Locate the cell with the specified text and output its (x, y) center coordinate. 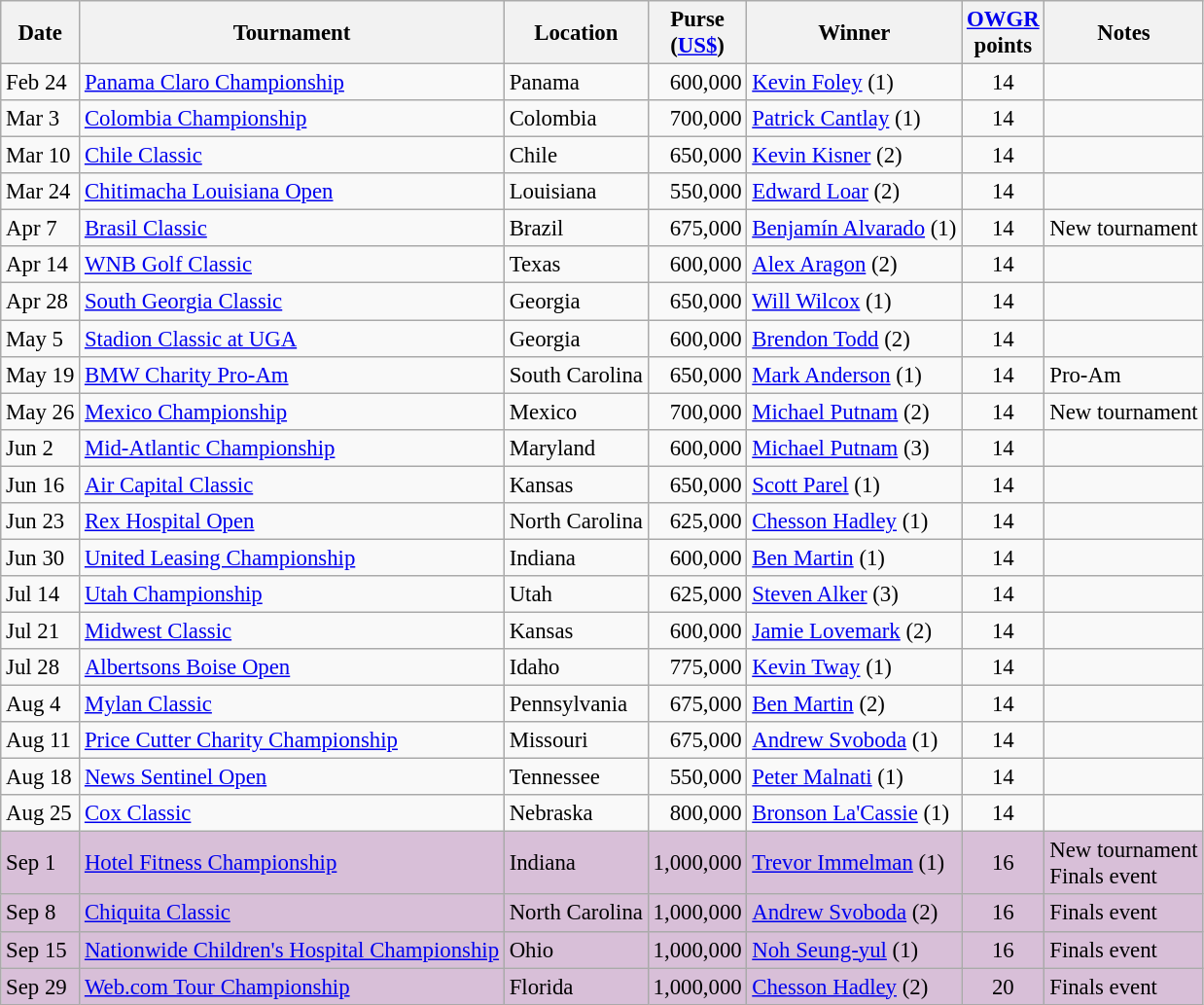
Hotel Fitness Championship (292, 864)
Pennsylvania (576, 704)
New tournamentFinals event (1124, 864)
May 26 (41, 412)
Winner (854, 33)
Kevin Tway (1) (854, 667)
Air Capital Classic (292, 485)
Jul 28 (41, 667)
Notes (1124, 33)
Nationwide Children's Hospital Championship (292, 950)
Colombia Championship (292, 119)
Aug 25 (41, 813)
Peter Malnati (1) (854, 777)
Stadion Classic at UGA (292, 339)
May 19 (41, 375)
Sep 29 (41, 987)
Ben Martin (1) (854, 557)
Ohio (576, 950)
Purse(US$) (697, 33)
Sep 15 (41, 950)
Date (41, 33)
Apr 14 (41, 266)
800,000 (697, 813)
Idaho (576, 667)
Albertsons Boise Open (292, 667)
Sep 1 (41, 864)
Chiquita Classic (292, 914)
Panama Claro Championship (292, 83)
Chesson Hadley (2) (854, 987)
Steven Alker (3) (854, 594)
United Leasing Championship (292, 557)
Brendon Todd (2) (854, 339)
Chile (576, 156)
Location (576, 33)
Mexico (576, 412)
OWGRpoints (1004, 33)
Rex Hospital Open (292, 521)
Kevin Foley (1) (854, 83)
Chile Classic (292, 156)
Jun 16 (41, 485)
BMW Charity Pro-Am (292, 375)
Louisiana (576, 192)
Feb 24 (41, 83)
WNB Golf Classic (292, 266)
Tournament (292, 33)
Benjamín Alvarado (1) (854, 229)
Andrew Svoboda (2) (854, 914)
Maryland (576, 448)
Sep 8 (41, 914)
Mar 3 (41, 119)
Jun 30 (41, 557)
Panama (576, 83)
Nebraska (576, 813)
Mexico Championship (292, 412)
Brazil (576, 229)
Andrew Svoboda (1) (854, 740)
Pro-Am (1124, 375)
Jul 14 (41, 594)
Tennessee (576, 777)
Brasil Classic (292, 229)
Ben Martin (2) (854, 704)
Jun 23 (41, 521)
Utah Championship (292, 594)
Mark Anderson (1) (854, 375)
Kevin Kisner (2) (854, 156)
May 5 (41, 339)
Michael Putnam (2) (854, 412)
Aug 18 (41, 777)
Cox Classic (292, 813)
Apr 7 (41, 229)
Mar 10 (41, 156)
Mar 24 (41, 192)
Midwest Classic (292, 630)
South Carolina (576, 375)
Missouri (576, 740)
Colombia (576, 119)
Mylan Classic (292, 704)
Utah (576, 594)
Price Cutter Charity Championship (292, 740)
Jamie Lovemark (2) (854, 630)
Mid-Atlantic Championship (292, 448)
Jun 2 (41, 448)
Aug 11 (41, 740)
South Georgia Classic (292, 302)
Scott Parel (1) (854, 485)
Jul 21 (41, 630)
Michael Putnam (3) (854, 448)
Alex Aragon (2) (854, 266)
Patrick Cantlay (1) (854, 119)
20 (1004, 987)
Chitimacha Louisiana Open (292, 192)
Texas (576, 266)
Trevor Immelman (1) (854, 864)
Bronson La'Cassie (1) (854, 813)
News Sentinel Open (292, 777)
775,000 (697, 667)
Apr 28 (41, 302)
Noh Seung-yul (1) (854, 950)
Web.com Tour Championship (292, 987)
Will Wilcox (1) (854, 302)
Florida (576, 987)
Chesson Hadley (1) (854, 521)
Edward Loar (2) (854, 192)
Aug 4 (41, 704)
